Capture the cell that displays the provided text and extract its (X, Y) central coordinate. 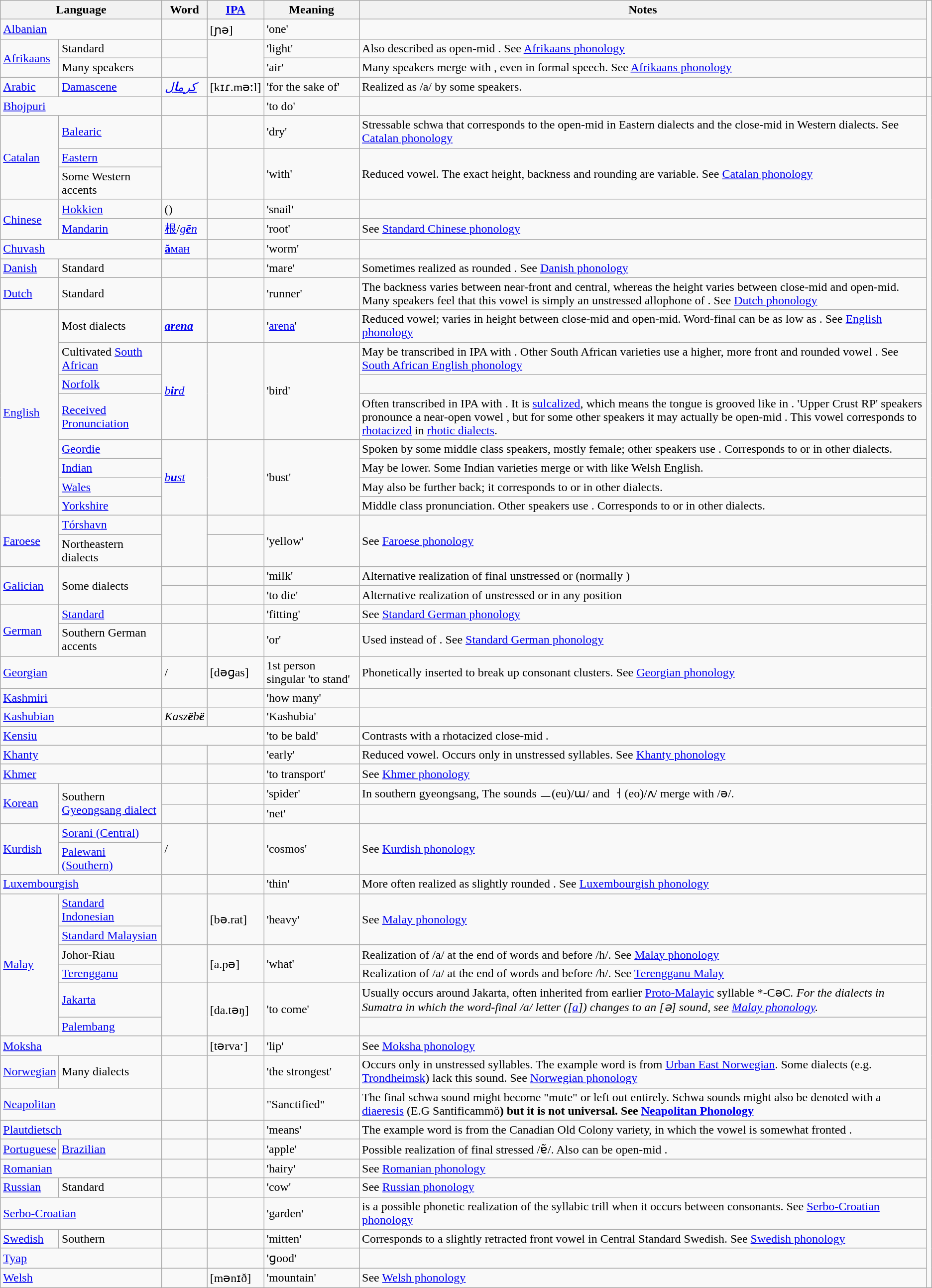
'snail' (312, 209)
Yorkshire (111, 506)
Plautdietsch (81, 1130)
See Faroese phonology (643, 541)
'to be bald' (312, 736)
See Welsh phonology (643, 1278)
'thin' (312, 884)
Norfolk (111, 384)
Used instead of . See Standard German phonology (643, 640)
'dry' (312, 131)
Indian (111, 468)
Arabic (30, 87)
'to do' (312, 106)
'to die' (312, 595)
Johor-Riau (111, 954)
Korean (30, 803)
'root' (312, 229)
'what' (312, 964)
Luxembourgish (81, 884)
Hokkien (111, 209)
根/gēn (184, 229)
Many speakers (111, 67)
[tərvaˑ] (235, 1046)
Dutch (30, 294)
May also be further back; it corresponds to or in other dialects. (643, 487)
bust (184, 477)
'lip' (312, 1046)
Possible realization of final stressed /ɐ̃/. Also can be open-mid . (643, 1149)
Neapolitan (81, 1104)
Notes (643, 10)
Northeastern dialects (111, 551)
'yellow' (312, 541)
arena (184, 326)
"Sanctified" (312, 1104)
See Standard Chinese phonology (643, 229)
'fitting' (312, 614)
'means' (312, 1130)
Palewani (Southern) (111, 859)
[bə.rat] (235, 919)
Alternative realization of unstressed or in any position (643, 595)
Georgian (81, 672)
Khanty (81, 755)
See Romanian phonology (643, 1168)
Jakarta (111, 1000)
Brazilian (111, 1149)
Bhojpuri (81, 106)
Swedish (30, 1239)
'hairy' (312, 1168)
Kashmiri (81, 698)
Standard Malaysian (111, 935)
is a possible phonetic realization of the syllabic trill when it occurs between consonants. See Serbo-Croatian phonology (643, 1213)
IPA (235, 10)
Malay (30, 964)
'net' (312, 814)
Welsh (81, 1278)
See Khmer phonology (643, 773)
'early' (312, 755)
Language (81, 10)
'bird' (312, 390)
See Russian phonology (643, 1187)
See Moksha phonology (643, 1046)
Received Pronunciation (111, 416)
Russian (30, 1187)
Palembang (111, 1027)
Some dialects (111, 586)
Catalan (30, 157)
Serbo-Croatian (81, 1213)
Reduced vowel. The exact height, backness and rounding are variable. See Catalan phonology (643, 173)
German (30, 631)
1st person singular 'to stand' (312, 672)
Terengganu (111, 973)
Meaning (312, 10)
'one' (312, 29)
[ɲə] (235, 29)
Standard Indonesian (111, 909)
Wales (111, 487)
'worm' (312, 249)
Reduced vowel. Occurs only in unstressed syllables. See Khanty phonology (643, 755)
In southern gyeongsang, The sounds ㅡ(eu)/ɯ/ and ㅓ(eo)/ʌ/ merge with /ə/. (643, 794)
May be lower. Some Indian varieties merge or with like Welsh English. (643, 468)
Faroese (30, 541)
'milk' (312, 576)
Cultivated South African (111, 359)
Afrikaans (30, 58)
Some Western accents (111, 183)
The example word is from the Canadian Old Colony variety, in which the vowel is somewhat fronted . (643, 1130)
[dəɡas] (235, 672)
'Kashubia' (312, 717)
Chinese (30, 219)
Khmer (81, 773)
'apple' (312, 1149)
'with' (312, 173)
ăман (184, 249)
Kaszëbë (184, 717)
Kurdish (30, 849)
Kensiu (81, 736)
Tyap (81, 1258)
Portuguese (30, 1149)
Contrasts with a rhotacized close-mid . (643, 736)
Geordie (111, 449)
Danish (30, 268)
[kɪɾ.məːl] (235, 87)
bird (184, 390)
Sorani (Central) (111, 833)
Spoken by some middle class speakers, mostly female; other speakers use . Corresponds to or in other dialects. (643, 449)
'mare' (312, 268)
Reduced vowel; varies in height between close-mid and open-mid. Word-final can be as low as . See English phonology (643, 326)
Southern German accents (111, 640)
'for the sake of' (312, 87)
[da.təŋ] (235, 1009)
Moksha (81, 1046)
'runner' (312, 294)
See Standard German phonology (643, 614)
'arena' (312, 326)
'spider' (312, 794)
Albanian (81, 29)
Many speakers merge with , even in formal speech. See Afrikaans phonology (643, 67)
Word (184, 10)
Damascene (111, 87)
'bust' (312, 477)
'ɡood' (312, 1258)
[a.pə] (235, 964)
Most dialects (111, 326)
'the strongest' (312, 1072)
More often realized as slightly rounded . See Luxembourgish phonology (643, 884)
'garden' (312, 1213)
كرمال (184, 87)
() (184, 209)
'mitten' (312, 1239)
See Kurdish phonology (643, 849)
'how many' (312, 698)
See Malay phonology (643, 919)
Galician (30, 586)
Tórshavn (111, 525)
'light' (312, 48)
Realization of /a/ at the end of words and before /h/. See Malay phonology (643, 954)
'heavy' (312, 919)
Southern Gyeongsang dialect (111, 803)
'to transport' (312, 773)
Kashubian (81, 717)
Many dialects (111, 1072)
Phonetically inserted to break up consonant clusters. See Georgian phonology (643, 672)
Balearic (111, 131)
Alternative realization of final unstressed or (normally ) (643, 576)
Also described as open-mid . See Afrikaans phonology (643, 48)
Middle class pronunciation. Other speakers use . Corresponds to or in other dialects. (643, 506)
[mənɪð] (235, 1278)
'or' (312, 640)
'cosmos' (312, 849)
'mountain' (312, 1278)
Norwegian (30, 1072)
Eastern (111, 157)
Chuvash (81, 249)
Corresponds to a slightly retracted front vowel in Central Standard Swedish. See Swedish phonology (643, 1239)
Mandarin (111, 229)
Stressable schwa that corresponds to the open-mid in Eastern dialects and the close-mid in Western dialects. See Catalan phonology (643, 131)
Romanian (81, 1168)
Southern (111, 1239)
'air' (312, 67)
May be transcribed in IPA with . Other South African varieties use a higher, more front and rounded vowel . See South African English phonology (643, 359)
'to come' (312, 1009)
Sometimes realized as rounded . See Danish phonology (643, 268)
Realized as /a/ by some speakers. (643, 87)
'cow' (312, 1187)
English (30, 412)
Realization of /a/ at the end of words and before /h/. See Terengganu Malay (643, 973)
